Determine the (x, y) coordinate at the center of the cell enclosing the given text.  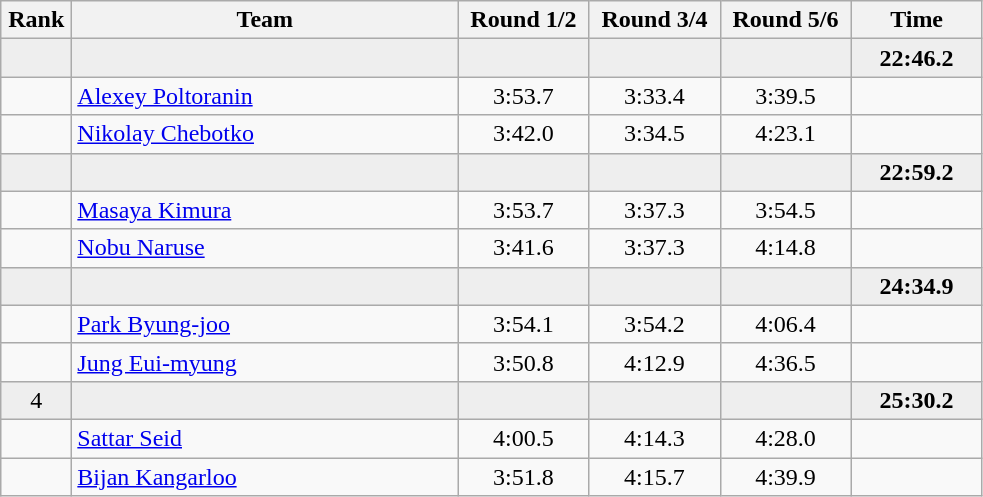
3:42.0 (524, 134)
22:46.2 (916, 58)
Masaya Kimura (265, 210)
4:36.5 (786, 362)
Nikolay Chebotko (265, 134)
25:30.2 (916, 400)
3:33.4 (654, 96)
3:54.2 (654, 324)
4:15.7 (654, 477)
3:50.8 (524, 362)
3:41.6 (524, 248)
3:54.1 (524, 324)
4:14.8 (786, 248)
4:23.1 (786, 134)
3:51.8 (524, 477)
Round 5/6 (786, 20)
Rank (36, 20)
4 (36, 400)
Nobu Naruse (265, 248)
Sattar Seid (265, 438)
4:39.9 (786, 477)
Round 1/2 (524, 20)
Alexey Poltoranin (265, 96)
Round 3/4 (654, 20)
3:34.5 (654, 134)
4:06.4 (786, 324)
24:34.9 (916, 286)
4:12.9 (654, 362)
4:00.5 (524, 438)
Bijan Kangarloo (265, 477)
Time (916, 20)
3:39.5 (786, 96)
Jung Eui-myung (265, 362)
22:59.2 (916, 172)
4:14.3 (654, 438)
Park Byung-joo (265, 324)
3:54.5 (786, 210)
4:28.0 (786, 438)
Team (265, 20)
